Identify which cell holds the provided text, then report its [X, Y] central coordinate. 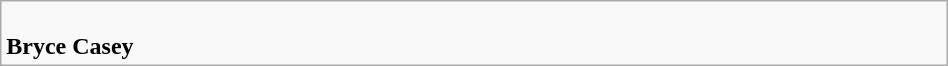
Bryce Casey [474, 34]
